Determine the [X, Y] coordinate at the center of the cell enclosing the given text.  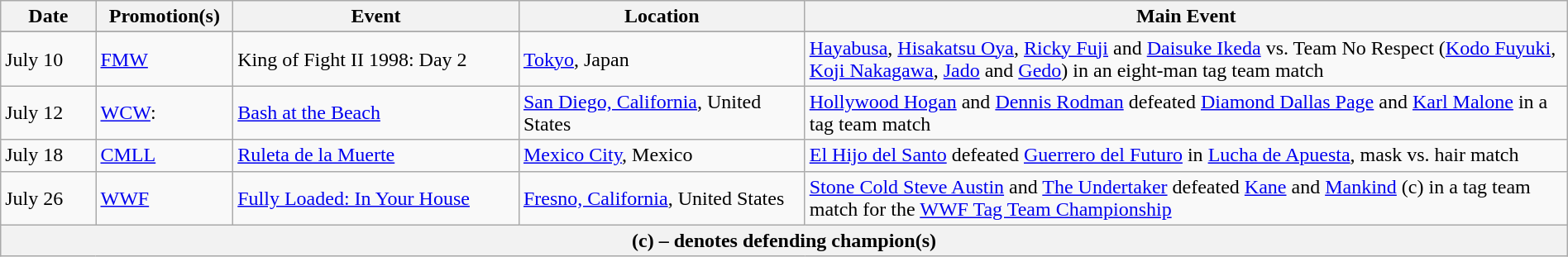
Stone Cold Steve Austin and The Undertaker defeated Kane and Mankind (c) in a tag team match for the WWF Tag Team Championship [1186, 198]
King of Fight II 1998: Day 2 [376, 59]
FMW [165, 59]
Hollywood Hogan and Dennis Rodman defeated Diamond Dallas Page and Karl Malone in a tag team match [1186, 112]
Date [48, 17]
San Diego, California, United States [662, 112]
Mexico City, Mexico [662, 155]
Promotion(s) [165, 17]
WWF [165, 198]
Tokyo, Japan [662, 59]
Ruleta de la Muerte [376, 155]
El Hijo del Santo defeated Guerrero del Futuro in Lucha de Apuesta, mask vs. hair match [1186, 155]
Event [376, 17]
Fresno, California, United States [662, 198]
Location [662, 17]
(c) – denotes defending champion(s) [784, 240]
CMLL [165, 155]
July 10 [48, 59]
July 26 [48, 198]
WCW: [165, 112]
Hayabusa, Hisakatsu Oya, Ricky Fuji and Daisuke Ikeda vs. Team No Respect (Kodo Fuyuki, Koji Nakagawa, Jado and Gedo) in an eight-man tag team match [1186, 59]
Fully Loaded: In Your House [376, 198]
July 18 [48, 155]
July 12 [48, 112]
Bash at the Beach [376, 112]
Main Event [1186, 17]
